Find where the given text appears and provide that cell's center as [x, y] coordinate. 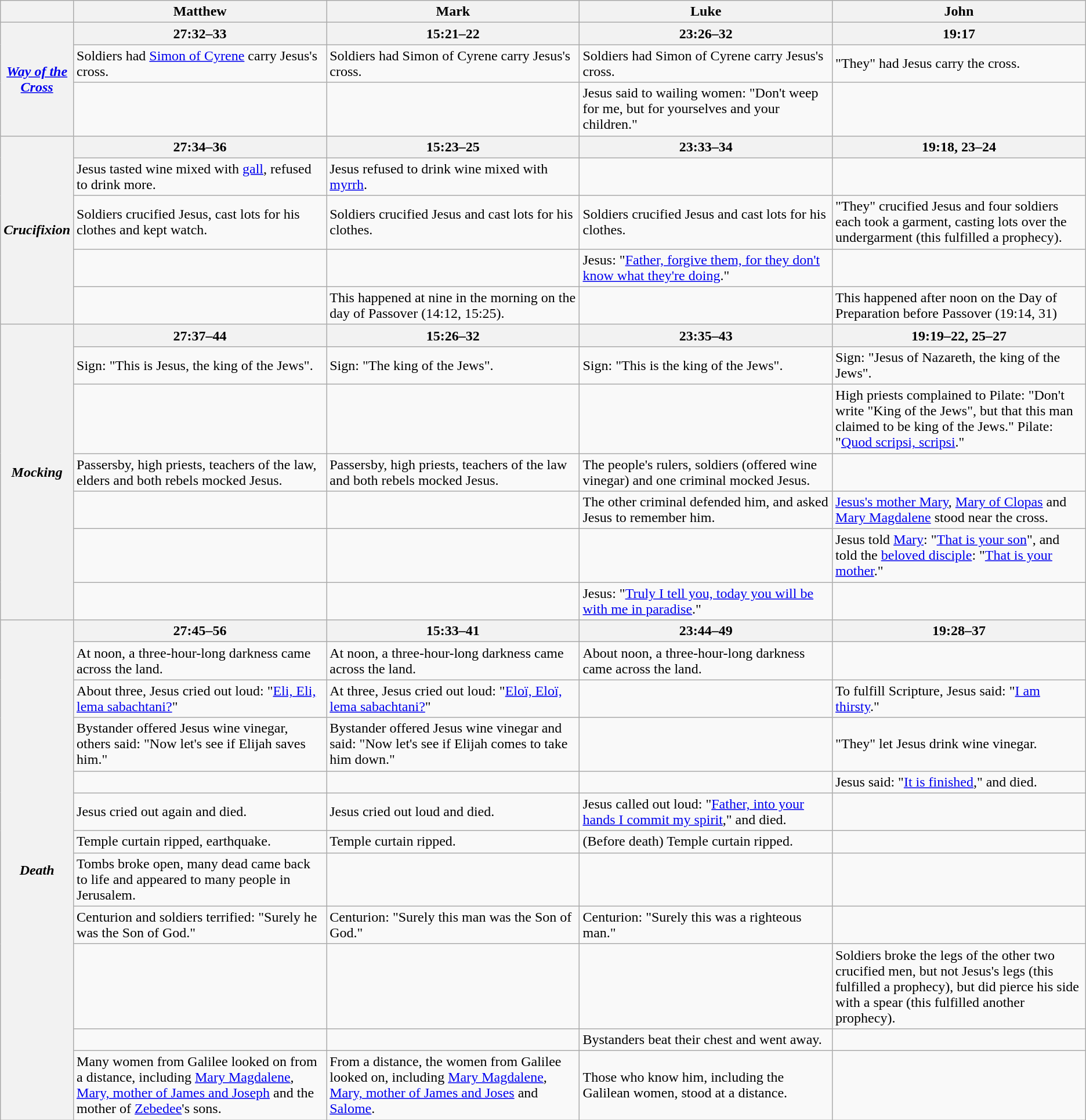
15:23–25 [453, 147]
Bystander offered Jesus wine vinegar, others said: "Now let's see if Elijah saves him." [200, 744]
"They" had Jesus carry the cross. [960, 64]
Death [37, 870]
19:28–37 [960, 631]
Jesus: "Father, forgive them, for they don't know what they're doing." [706, 268]
John [960, 12]
27:37–44 [200, 335]
Crucifixion [37, 230]
Mocking [37, 472]
Bystanders beat their chest and went away. [706, 1039]
Centurion: "Surely this man was the Son of God." [453, 925]
Sign: "Jesus of Nazareth, the king of the Jews". [960, 365]
Passersby, high priests, teachers of the law and both rebels mocked Jesus. [453, 472]
Passersby, high priests, teachers of the law, elders and both rebels mocked Jesus. [200, 472]
23:33–34 [706, 147]
Centurion and soldiers terrified: "Surely he was the Son of God." [200, 925]
15:33–41 [453, 631]
Jesus called out loud: "Father, into your hands I commit my spirit," and died. [706, 812]
Bystander offered Jesus wine vinegar and said: "Now let's see if Elijah comes to take him down." [453, 744]
23:26–32 [706, 34]
Jesus refused to drink wine mixed with myrrh. [453, 176]
Jesus said: "It is finished," and died. [960, 782]
Jesus: "Truly I tell you, today you will be with me in paradise." [706, 601]
The other criminal defended him, and asked Jesus to remember him. [706, 510]
About noon, a three-hour-long darkness came across the land. [706, 661]
Luke [706, 12]
Jesus said to wailing women: "Don't weep for me, but for yourselves and your children." [706, 109]
Sign: "This is the king of the Jews". [706, 365]
(Before death) Temple curtain ripped. [706, 842]
The people's rulers, soldiers (offered wine vinegar) and one criminal mocked Jesus. [706, 472]
27:45–56 [200, 631]
Temple curtain ripped. [453, 842]
Jesus cried out again and died. [200, 812]
27:34–36 [200, 147]
Jesus told Mary: "That is your son", and told the beloved disciple: "That is your mother." [960, 556]
Way of the Cross [37, 79]
Those who know him, including the Galilean women, stood at a distance. [706, 1085]
27:32–33 [200, 34]
At three, Jesus cried out loud: "Eloï, Eloï, lema sabachtani?" [453, 698]
Centurion: "Surely this was a righteous man." [706, 925]
From a distance, the women from Galilee looked on, including Mary Magdalene, Mary, mother of James and Joses and Salome. [453, 1085]
Sign: "This is Jesus, the king of the Jews". [200, 365]
Jesus cried out loud and died. [453, 812]
This happened after noon on the Day of Preparation before Passover (19:14, 31) [960, 305]
23:44–49 [706, 631]
Jesus's mother Mary, Mary of Clopas and Mary Magdalene stood near the cross. [960, 510]
Sign: "The king of the Jews". [453, 365]
Matthew [200, 12]
"They" crucified Jesus and four soldiers each took a garment, casting lots over the undergarment (this fulfilled a prophecy). [960, 222]
15:21–22 [453, 34]
To fulfill Scripture, Jesus said: "I am thirsty." [960, 698]
"They" let Jesus drink wine vinegar. [960, 744]
19:17 [960, 34]
Many women from Galilee looked on from a distance, including Mary Magdalene, Mary, mother of James and Joseph and the mother of Zebedee's sons. [200, 1085]
Soldiers crucified Jesus, cast lots for his clothes and kept watch. [200, 222]
15:26–32 [453, 335]
Jesus tasted wine mixed with gall, refused to drink more. [200, 176]
Mark [453, 12]
Tombs broke open, many dead came back to life and appeared to many people in Jerusalem. [200, 879]
About three, Jesus cried out loud: "Eli, Eli, lema sabachtani?" [200, 698]
19:19–22, 25–27 [960, 335]
This happened at nine in the morning on the day of Passover (14:12, 15:25). [453, 305]
Temple curtain ripped, earthquake. [200, 842]
19:18, 23–24 [960, 147]
23:35–43 [706, 335]
